Determine the (X, Y) coordinate at the center of the cell enclosing the given text.  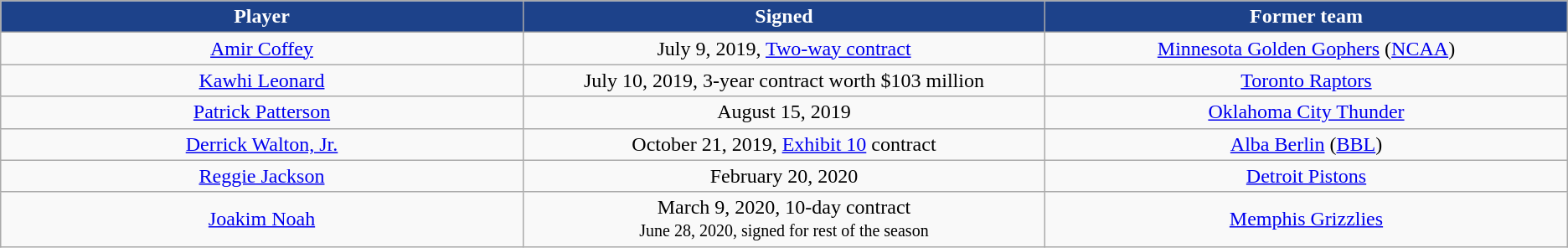
Minnesota Golden Gophers (NCAA) (1307, 49)
Kawhi Leonard (261, 80)
August 15, 2019 (784, 112)
Signed (784, 17)
Patrick Patterson (261, 112)
Former team (1307, 17)
Reggie Jackson (261, 176)
Alba Berlin (BBL) (1307, 144)
Detroit Pistons (1307, 176)
February 20, 2020 (784, 176)
Derrick Walton, Jr. (261, 144)
March 9, 2020, 10-day contractJune 28, 2020, signed for rest of the season (784, 220)
Amir Coffey (261, 49)
Joakim Noah (261, 220)
Player (261, 17)
October 21, 2019, Exhibit 10 contract (784, 144)
Oklahoma City Thunder (1307, 112)
Toronto Raptors (1307, 80)
July 9, 2019, Two-way contract (784, 49)
Memphis Grizzlies (1307, 220)
July 10, 2019, 3-year contract worth $103 million (784, 80)
